Scan for the cell matching the given text and deliver its (X, Y) coordinate at center. 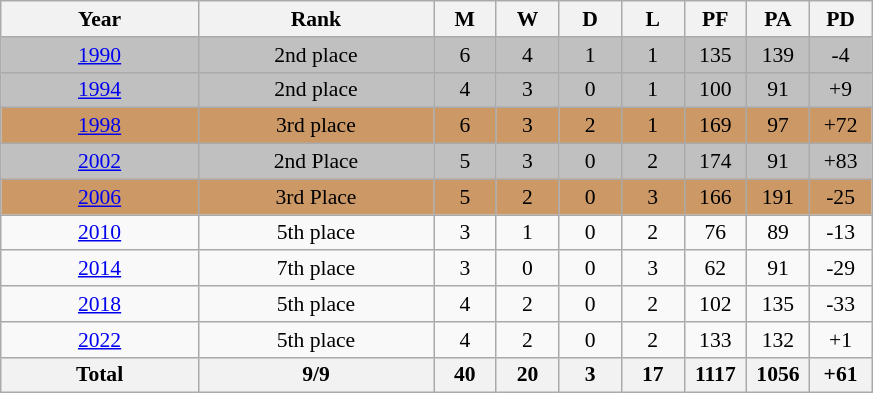
2002 (100, 162)
2022 (100, 340)
PA (778, 19)
1990 (100, 55)
20 (528, 375)
102 (716, 304)
1056 (778, 375)
1998 (100, 126)
2006 (100, 197)
1117 (716, 375)
169 (716, 126)
1994 (100, 90)
2nd Place (316, 162)
L (652, 19)
7th place (316, 269)
+1 (840, 340)
2010 (100, 233)
62 (716, 269)
PD (840, 19)
9/9 (316, 375)
-13 (840, 233)
-25 (840, 197)
40 (466, 375)
3rd place (316, 126)
132 (778, 340)
100 (716, 90)
D (590, 19)
191 (778, 197)
139 (778, 55)
2014 (100, 269)
-4 (840, 55)
Total (100, 375)
89 (778, 233)
+61 (840, 375)
PF (716, 19)
+83 (840, 162)
-29 (840, 269)
Year (100, 19)
76 (716, 233)
174 (716, 162)
-33 (840, 304)
133 (716, 340)
3rd Place (316, 197)
97 (778, 126)
Rank (316, 19)
W (528, 19)
166 (716, 197)
+72 (840, 126)
+9 (840, 90)
2018 (100, 304)
M (466, 19)
17 (652, 375)
